From the cell containing the given text, extract its center point as [X, Y] coordinate. 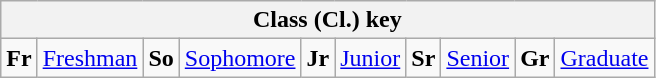
Senior [478, 58]
Freshman [90, 58]
Jr [318, 58]
Fr [19, 58]
Sophomore [240, 58]
Junior [370, 58]
Graduate [604, 58]
Sr [424, 58]
Gr [535, 58]
Class (Cl.) key [328, 20]
So [161, 58]
